From the cell containing the given text, extract its center point as [x, y] coordinate. 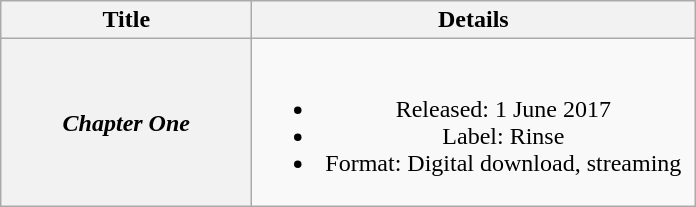
Title [126, 20]
Chapter One [126, 122]
Released: 1 June 2017Label: RinseFormat: Digital download, streaming [474, 122]
Details [474, 20]
